Return the (X, Y) coordinate for the center point of the cell that contains the specified text.  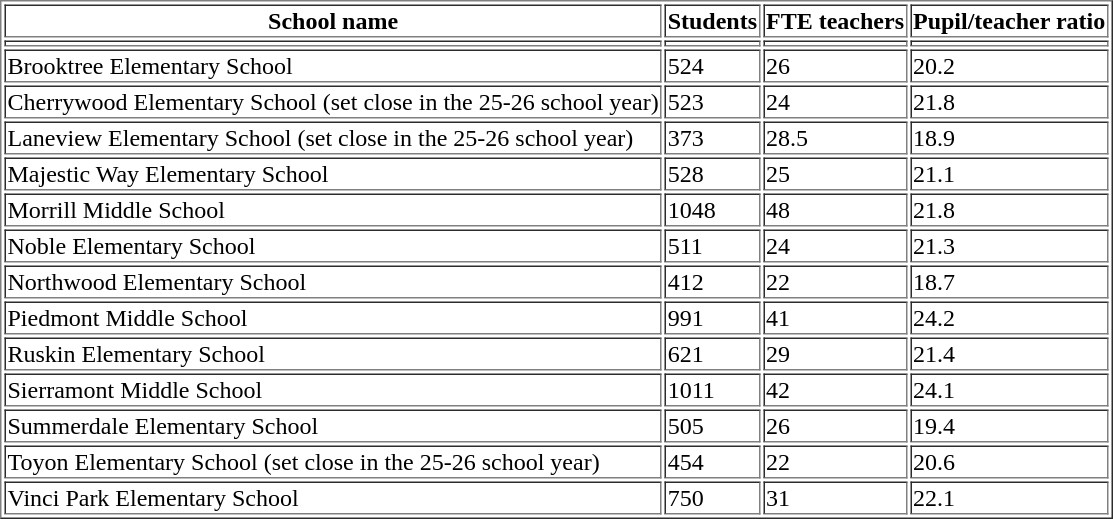
21.3 (1009, 246)
25 (835, 174)
Laneview Elementary School (set close in the 25-26 school year) (332, 138)
31 (835, 498)
Ruskin Elementary School (332, 354)
School name (332, 20)
20.6 (1009, 462)
Majestic Way Elementary School (332, 174)
Cherrywood Elementary School (set close in the 25-26 school year) (332, 102)
18.7 (1009, 282)
Brooktree Elementary School (332, 66)
21.1 (1009, 174)
Vinci Park Elementary School (332, 498)
21.4 (1009, 354)
19.4 (1009, 426)
Piedmont Middle School (332, 318)
20.2 (1009, 66)
Toyon Elementary School (set close in the 25-26 school year) (332, 462)
42 (835, 390)
Northwood Elementary School (332, 282)
621 (712, 354)
Pupil/teacher ratio (1009, 20)
1011 (712, 390)
Morrill Middle School (332, 210)
524 (712, 66)
28.5 (835, 138)
750 (712, 498)
48 (835, 210)
1048 (712, 210)
29 (835, 354)
454 (712, 462)
412 (712, 282)
Students (712, 20)
Noble Elementary School (332, 246)
FTE teachers (835, 20)
528 (712, 174)
523 (712, 102)
505 (712, 426)
991 (712, 318)
511 (712, 246)
18.9 (1009, 138)
24.2 (1009, 318)
41 (835, 318)
22.1 (1009, 498)
Sierramont Middle School (332, 390)
373 (712, 138)
Summerdale Elementary School (332, 426)
24.1 (1009, 390)
